Pinpoint the cell where the given text exists, returning its [x, y] midpoint coordinate. 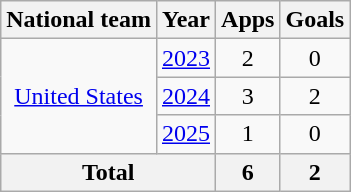
2025 [186, 134]
United States [79, 96]
2023 [186, 58]
1 [248, 134]
Total [108, 172]
Goals [315, 20]
6 [248, 172]
National team [79, 20]
3 [248, 96]
Year [186, 20]
2024 [186, 96]
Apps [248, 20]
